Locate the cell with the specified text and output its [x, y] center coordinate. 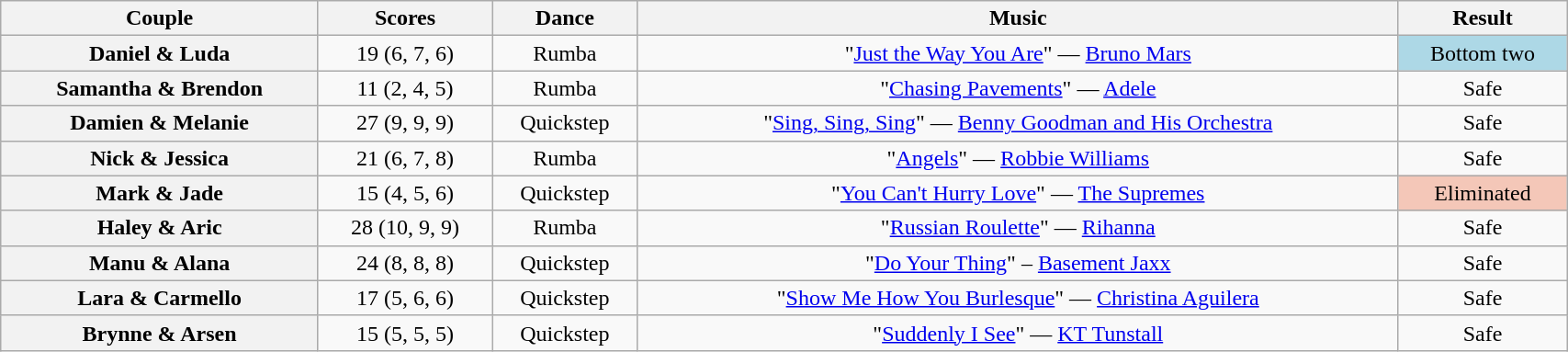
11 (2, 4, 5) [404, 88]
"Russian Roulette" — Rihanna [1018, 228]
Result [1483, 18]
19 (6, 7, 6) [404, 53]
24 (8, 8, 8) [404, 263]
"Suddenly I See" — KT Tunstall [1018, 333]
"Angels" — Robbie Williams [1018, 158]
Daniel & Luda [160, 53]
Manu & Alana [160, 263]
Brynne & Arsen [160, 333]
Damien & Melanie [160, 123]
"Sing, Sing, Sing" — Benny Goodman and His Orchestra [1018, 123]
Dance [566, 18]
Lara & Carmello [160, 298]
Bottom two [1483, 53]
"Do Your Thing" – Basement Jaxx [1018, 263]
Haley & Aric [160, 228]
Nick & Jessica [160, 158]
15 (5, 5, 5) [404, 333]
"Just the Way You Are" — Bruno Mars [1018, 53]
21 (6, 7, 8) [404, 158]
Mark & Jade [160, 193]
"You Can't Hurry Love" — The Supremes [1018, 193]
Scores [404, 18]
"Chasing Pavements" — Adele [1018, 88]
Couple [160, 18]
15 (4, 5, 6) [404, 193]
17 (5, 6, 6) [404, 298]
Eliminated [1483, 193]
Samantha & Brendon [160, 88]
Music [1018, 18]
"Show Me How You Burlesque" — Christina Aguilera [1018, 298]
27 (9, 9, 9) [404, 123]
28 (10, 9, 9) [404, 228]
